Pinpoint the cell where the given text exists, returning its (x, y) midpoint coordinate. 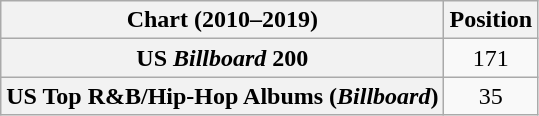
Position (491, 20)
171 (491, 58)
US Top R&B/Hip-Hop Albums (Billboard) (222, 96)
US Billboard 200 (222, 58)
Chart (2010–2019) (222, 20)
35 (491, 96)
